Capture the cell that displays the provided text and extract its [X, Y] central coordinate. 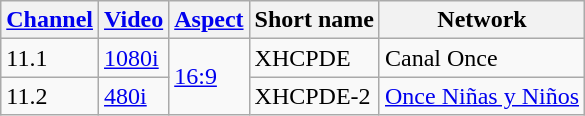
XHCPDE-2 [314, 96]
Channel [50, 20]
XHCPDE [314, 58]
16:9 [209, 77]
Network [482, 20]
480i [134, 96]
Canal Once [482, 58]
11.2 [50, 96]
1080i [134, 58]
Video [134, 20]
Once Niñas y Niños [482, 96]
Short name [314, 20]
Aspect [209, 20]
11.1 [50, 58]
